Identify which cell holds the provided text, then report its (X, Y) central coordinate. 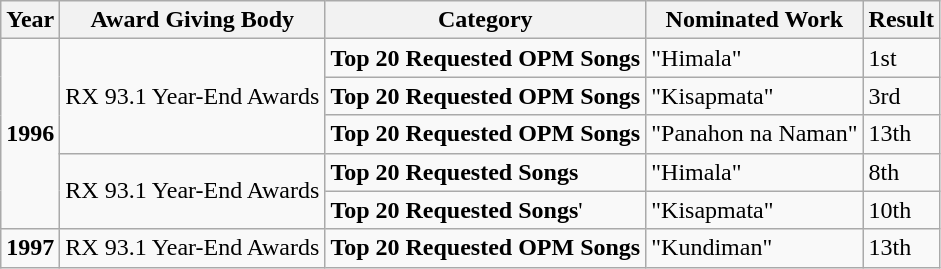
Award Giving Body (192, 20)
Result (901, 20)
Top 20 Requested Songs' (486, 210)
Year (30, 20)
Nominated Work (754, 20)
1997 (30, 248)
8th (901, 172)
Category (486, 20)
"Kundiman" (754, 248)
"Panahon na Naman" (754, 134)
1996 (30, 134)
Top 20 Requested Songs (486, 172)
3rd (901, 96)
1st (901, 58)
10th (901, 210)
